Provide the [X, Y] coordinate of the cell's center where the given text is located.  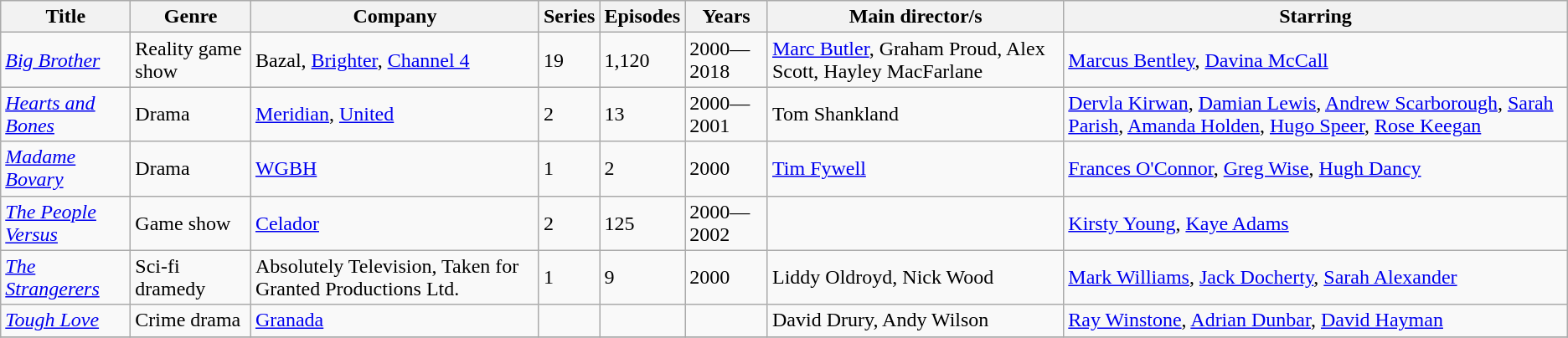
David Drury, Andy Wilson [915, 320]
Bazal, Brighter, Channel 4 [395, 60]
Ray Winstone, Adrian Dunbar, David Hayman [1315, 320]
The People Versus [65, 223]
2000—2018 [727, 60]
Company [395, 17]
Tim Fywell [915, 169]
Dervla Kirwan, Damian Lewis, Andrew Scarborough, Sarah Parish, Amanda Holden, Hugo Speer, Rose Keegan [1315, 114]
Tough Love [65, 320]
Tom Shankland [915, 114]
Game show [191, 223]
Mark Williams, Jack Docherty, Sarah Alexander [1315, 278]
125 [642, 223]
Crime drama [191, 320]
1,120 [642, 60]
Marcus Bentley, Davina McCall [1315, 60]
Kirsty Young, Kaye Adams [1315, 223]
Sci-fi dramedy [191, 278]
WGBH [395, 169]
Liddy Oldroyd, Nick Wood [915, 278]
2000—2001 [727, 114]
Marc Butler, Graham Proud, Alex Scott, Hayley MacFarlane [915, 60]
19 [569, 60]
Series [569, 17]
Celador [395, 223]
9 [642, 278]
Title [65, 17]
Reality game show [191, 60]
Episodes [642, 17]
Genre [191, 17]
Meridian, United [395, 114]
Granada [395, 320]
Main director/s [915, 17]
Years [727, 17]
Hearts and Bones [65, 114]
Frances O'Connor, Greg Wise, Hugh Dancy [1315, 169]
Big Brother [65, 60]
Absolutely Television, Taken for Granted Productions Ltd. [395, 278]
Starring [1315, 17]
The Strangerers [65, 278]
Madame Bovary [65, 169]
13 [642, 114]
2000—2002 [727, 223]
